Search for the cell housing the specified text and yield its [x, y] center coordinate. 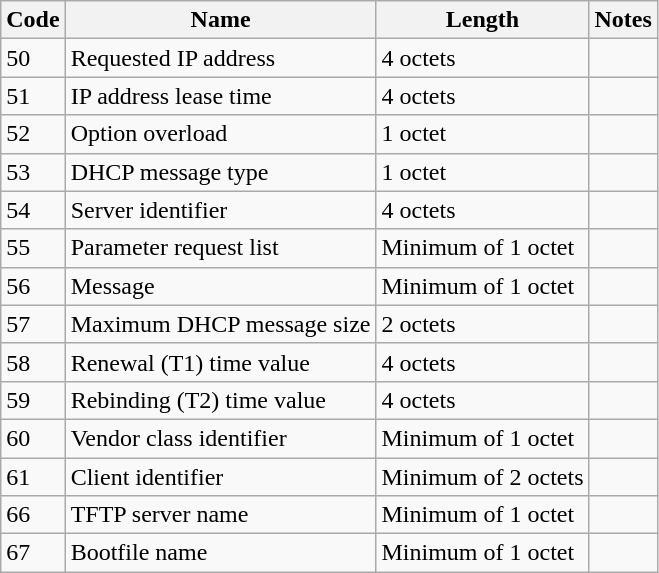
Minimum of 2 octets [482, 477]
Notes [623, 20]
Code [33, 20]
Bootfile name [220, 553]
Rebinding (T2) time value [220, 400]
Vendor class identifier [220, 438]
Server identifier [220, 210]
Renewal (T1) time value [220, 362]
TFTP server name [220, 515]
50 [33, 58]
Option overload [220, 134]
53 [33, 172]
51 [33, 96]
IP address lease time [220, 96]
60 [33, 438]
59 [33, 400]
66 [33, 515]
Requested IP address [220, 58]
Parameter request list [220, 248]
52 [33, 134]
55 [33, 248]
Name [220, 20]
Length [482, 20]
57 [33, 324]
58 [33, 362]
61 [33, 477]
Client identifier [220, 477]
2 octets [482, 324]
Maximum DHCP message size [220, 324]
67 [33, 553]
54 [33, 210]
DHCP message type [220, 172]
Message [220, 286]
56 [33, 286]
